Scan for the cell matching the given text and deliver its [X, Y] coordinate at center. 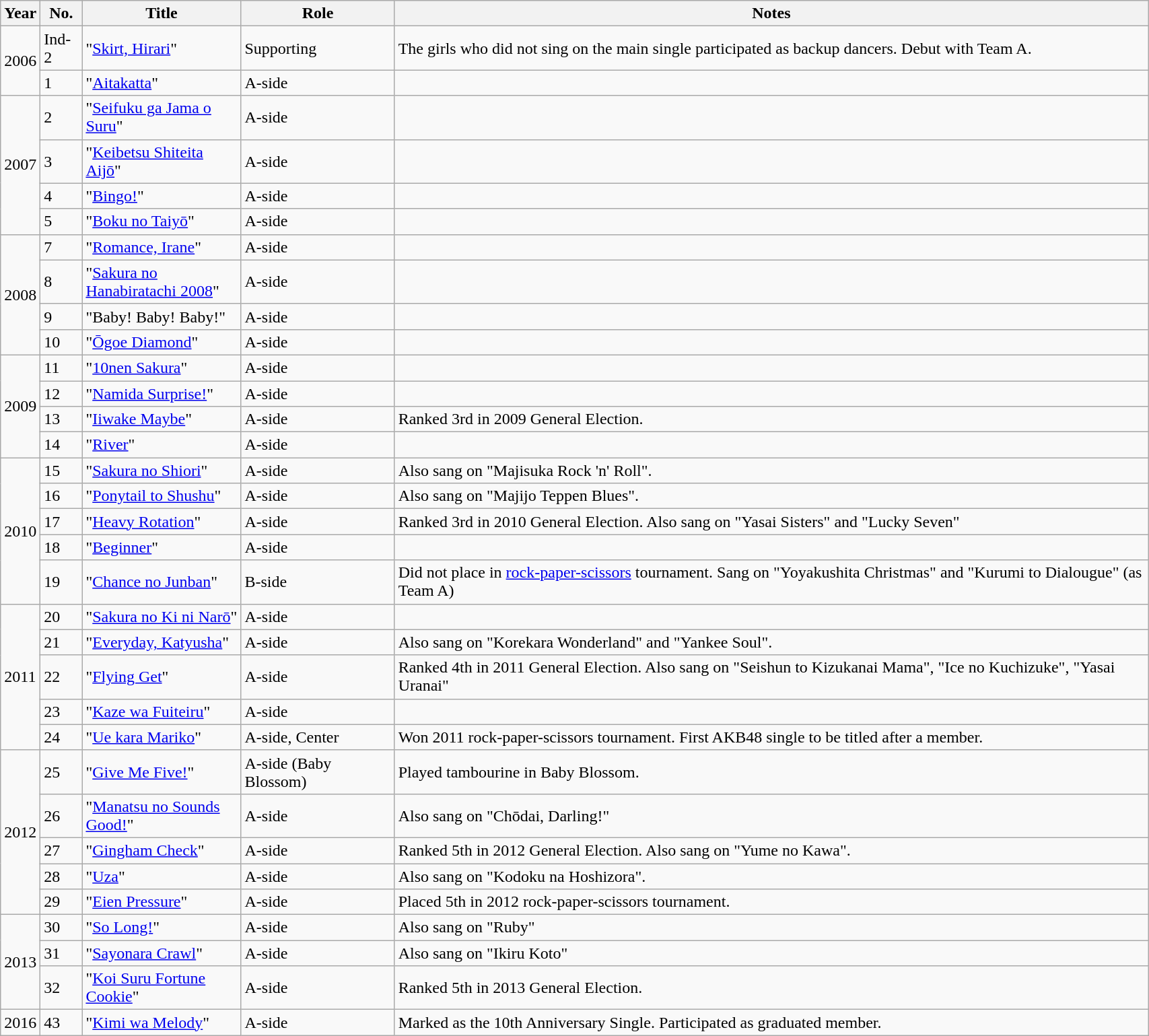
14 [61, 445]
2010 [20, 530]
"Ue kara Mariko" [162, 737]
26 [61, 816]
5 [61, 221]
"Baby! Baby! Baby!" [162, 316]
8 [61, 281]
10 [61, 342]
A-side, Center [318, 737]
A-side (Baby Blossom) [318, 771]
"Namida Surprise!" [162, 394]
1 [61, 83]
Ranked 4th in 2011 General Election. Also sang on "Seishun to Kizukanai Mama", "Ice no Kuchizuke", "Yasai Uranai" [771, 677]
19 [61, 582]
30 [61, 928]
"10nen Sakura" [162, 368]
3 [61, 162]
Did not place in rock-paper-scissors tournament. Sang on "Yoyakushita Christmas" and "Kurumi to Dialougue" (as Team A) [771, 582]
2008 [20, 295]
"Chance no Junban" [162, 582]
Also sang on "Ikiru Koto" [771, 953]
2009 [20, 406]
"Give Me Five!" [162, 771]
27 [61, 850]
21 [61, 642]
Also sang on "Kodoku na Hoshizora". [771, 876]
"Iiwake Maybe" [162, 419]
"Sakura no Hanabiratachi 2008" [162, 281]
2016 [20, 1023]
Ranked 3rd in 2010 General Election. Also sang on "Yasai Sisters" and "Lucky Seven" [771, 522]
28 [61, 876]
"Eien Pressure" [162, 902]
Marked as the 10th Anniversary Single. Participated as graduated member. [771, 1023]
7 [61, 247]
32 [61, 988]
"Kimi wa Melody" [162, 1023]
25 [61, 771]
"Koi Suru Fortune Cookie" [162, 988]
"Ōgoe Diamond" [162, 342]
2013 [20, 963]
"Romance, Irane" [162, 247]
"Bingo!" [162, 196]
Ranked 3rd in 2009 General Election. [771, 419]
12 [61, 394]
43 [61, 1023]
"Beginner" [162, 547]
"So Long!" [162, 928]
17 [61, 522]
Won 2011 rock-paper-scissors tournament. First AKB48 single to be titled after a member. [771, 737]
"Keibetsu Shiteita Aijō" [162, 162]
Played tambourine in Baby Blossom. [771, 771]
"Ponytail to Shushu" [162, 496]
31 [61, 953]
2007 [20, 165]
The girls who did not sing on the main single participated as backup dancers. Debut with Team A. [771, 48]
2011 [20, 677]
2006 [20, 61]
"Uza" [162, 876]
Year [20, 13]
"Seifuku ga Jama o Suru" [162, 117]
"Sakura no Ki ni Narō" [162, 617]
4 [61, 196]
13 [61, 419]
15 [61, 471]
Supporting [318, 48]
20 [61, 617]
Placed 5th in 2012 rock-paper-scissors tournament. [771, 902]
"Everyday, Katyusha" [162, 642]
"Boku no Taiyō" [162, 221]
Also sang on "Ruby" [771, 928]
Ind-2 [61, 48]
Also sang on "Majijo Teppen Blues". [771, 496]
2 [61, 117]
"Flying Get" [162, 677]
Role [318, 13]
No. [61, 13]
9 [61, 316]
18 [61, 547]
2012 [20, 832]
Ranked 5th in 2012 General Election. Also sang on "Yume no Kawa". [771, 850]
"Aitakatta" [162, 83]
"Heavy Rotation" [162, 522]
"Gingham Check" [162, 850]
"Sayonara Crawl" [162, 953]
"Manatsu no Sounds Good!" [162, 816]
23 [61, 712]
16 [61, 496]
24 [61, 737]
"Skirt, Hirari" [162, 48]
22 [61, 677]
"Sakura no Shiori" [162, 471]
B-side [318, 582]
Ranked 5th in 2013 General Election. [771, 988]
"Kaze wa Fuiteiru" [162, 712]
Also sang on "Chōdai, Darling!" [771, 816]
Also sang on "Majisuka Rock 'n' Roll". [771, 471]
11 [61, 368]
Also sang on "Korekara Wonderland" and "Yankee Soul". [771, 642]
Notes [771, 13]
"River" [162, 445]
Title [162, 13]
29 [61, 902]
